Search for the cell housing the specified text and yield its (X, Y) center coordinate. 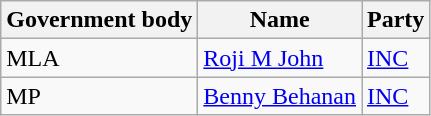
MLA (100, 58)
MP (100, 96)
Government body (100, 20)
Party (396, 20)
Benny Behanan (280, 96)
Roji M John (280, 58)
Name (280, 20)
